Extract the (X, Y) coordinate from the center of the cell holding the provided text.  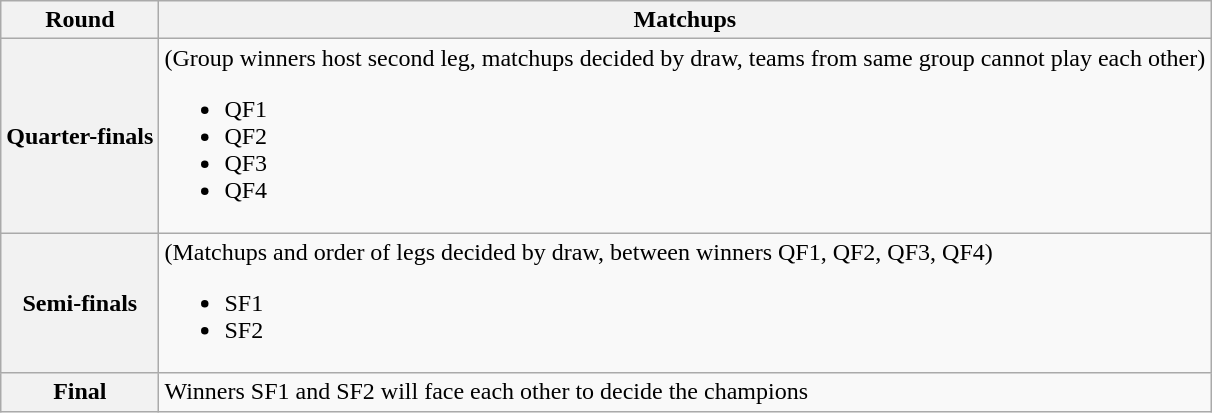
Winners SF1 and SF2 will face each other to decide the champions (685, 392)
(Group winners host second leg, matchups decided by draw, teams from same group cannot play each other)QF1QF2QF3QF4 (685, 136)
Quarter-finals (80, 136)
Semi-finals (80, 303)
Matchups (685, 20)
(Matchups and order of legs decided by draw, between winners QF1, QF2, QF3, QF4)SF1SF2 (685, 303)
Final (80, 392)
Round (80, 20)
